Find where the given text appears and provide that cell's center as [X, Y] coordinate. 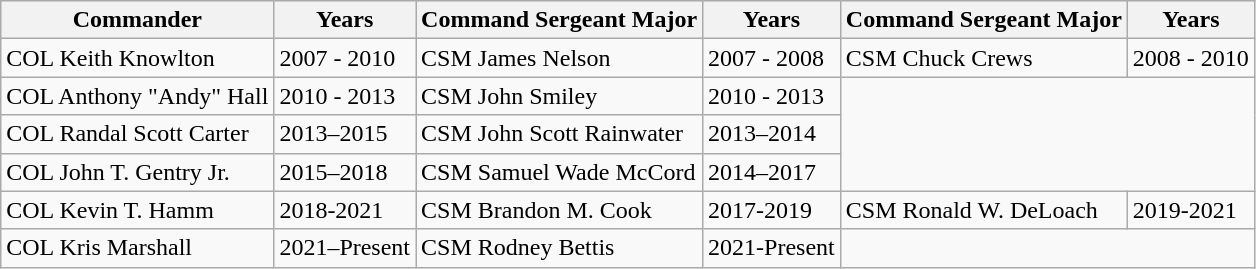
CSM John Scott Rainwater [560, 134]
CSM Chuck Crews [984, 58]
COL Kevin T. Hamm [138, 210]
CSM Rodney Bettis [560, 248]
COL Randal Scott Carter [138, 134]
CSM Samuel Wade McCord [560, 172]
CSM Ronald W. DeLoach [984, 210]
2007 - 2010 [345, 58]
COL Anthony "Andy" Hall [138, 96]
CSM Brandon M. Cook [560, 210]
CSM John Smiley [560, 96]
2017-2019 [772, 210]
2021-Present [772, 248]
2018-2021 [345, 210]
COL John T. Gentry Jr. [138, 172]
CSM James Nelson [560, 58]
2007 - 2008 [772, 58]
2019-2021 [1190, 210]
2008 - 2010 [1190, 58]
2021–Present [345, 248]
2013–2015 [345, 134]
COL Keith Knowlton [138, 58]
2014–2017 [772, 172]
2015–2018 [345, 172]
2013–2014 [772, 134]
Commander [138, 20]
COL Kris Marshall [138, 248]
